Search for the cell housing the specified text and yield its (x, y) center coordinate. 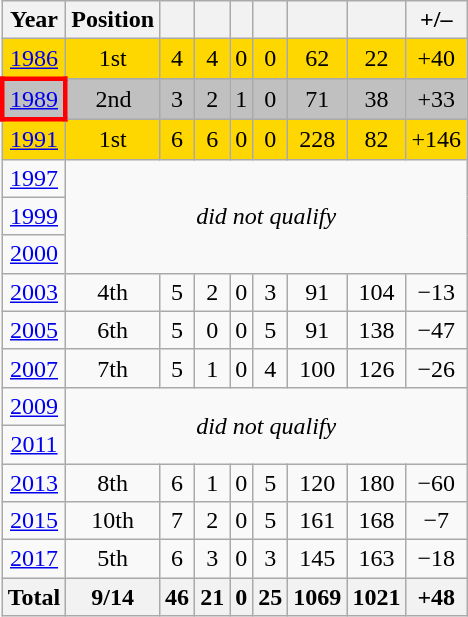
180 (376, 483)
46 (178, 597)
104 (376, 292)
+33 (436, 98)
Total (34, 597)
6th (113, 330)
2nd (113, 98)
1989 (34, 98)
62 (318, 59)
−13 (436, 292)
−7 (436, 521)
−60 (436, 483)
25 (270, 597)
−47 (436, 330)
2017 (34, 559)
−18 (436, 559)
1986 (34, 59)
10th (113, 521)
1997 (34, 178)
82 (376, 139)
+48 (436, 597)
145 (318, 559)
+40 (436, 59)
Year (34, 20)
22 (376, 59)
1991 (34, 139)
120 (318, 483)
2011 (34, 444)
161 (318, 521)
4th (113, 292)
126 (376, 368)
71 (318, 98)
Position (113, 20)
2009 (34, 406)
+146 (436, 139)
7 (178, 521)
168 (376, 521)
5th (113, 559)
9/14 (113, 597)
−26 (436, 368)
1021 (376, 597)
228 (318, 139)
+/– (436, 20)
1069 (318, 597)
2000 (34, 254)
38 (376, 98)
2003 (34, 292)
8th (113, 483)
1999 (34, 216)
163 (376, 559)
7th (113, 368)
2013 (34, 483)
138 (376, 330)
21 (212, 597)
2007 (34, 368)
2015 (34, 521)
2005 (34, 330)
100 (318, 368)
